Return [x, y] of the center of cell containing provided text 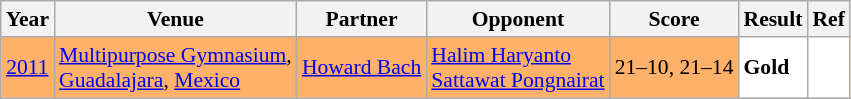
21–10, 21–14 [674, 68]
Howard Bach [362, 68]
Ref [828, 19]
2011 [28, 68]
Year [28, 19]
Opponent [518, 19]
Result [772, 19]
Score [674, 19]
Partner [362, 19]
Gold [772, 68]
Halim Haryanto Sattawat Pongnairat [518, 68]
Multipurpose Gymnasium,Guadalajara, Mexico [176, 68]
Venue [176, 19]
